Provide the [x, y] coordinate of the cell's center where the given text is located.  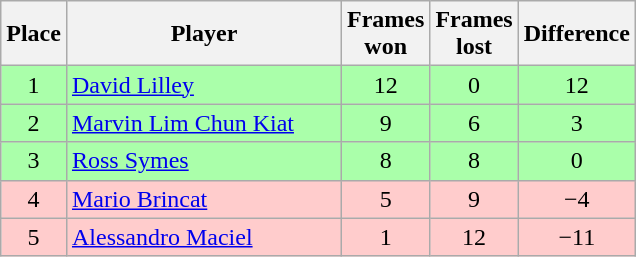
Frames lost [474, 34]
Marvin Lim Chun Kiat [204, 123]
2 [34, 123]
Mario Brincat [204, 199]
6 [474, 123]
Difference [576, 34]
−4 [576, 199]
Player [204, 34]
Frames won [386, 34]
Alessandro Maciel [204, 237]
Place [34, 34]
4 [34, 199]
−11 [576, 237]
Ross Symes [204, 161]
David Lilley [204, 85]
